Extract the [X, Y] coordinate from the center of the cell holding the provided text.  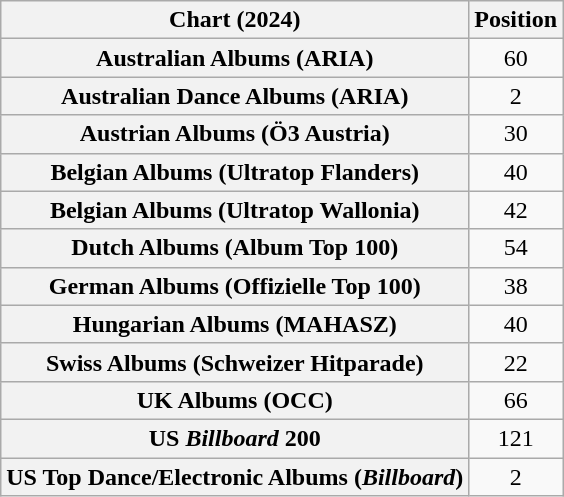
121 [516, 438]
UK Albums (OCC) [235, 400]
US Billboard 200 [235, 438]
Belgian Albums (Ultratop Wallonia) [235, 210]
38 [516, 286]
Chart (2024) [235, 20]
Swiss Albums (Schweizer Hitparade) [235, 362]
Australian Albums (ARIA) [235, 58]
30 [516, 134]
Australian Dance Albums (ARIA) [235, 96]
Belgian Albums (Ultratop Flanders) [235, 172]
Hungarian Albums (MAHASZ) [235, 324]
Dutch Albums (Album Top 100) [235, 248]
German Albums (Offizielle Top 100) [235, 286]
60 [516, 58]
42 [516, 210]
22 [516, 362]
Austrian Albums (Ö3 Austria) [235, 134]
54 [516, 248]
Position [516, 20]
66 [516, 400]
US Top Dance/Electronic Albums (Billboard) [235, 477]
